Determine the [x, y] coordinate at the center of the cell enclosing the given text.  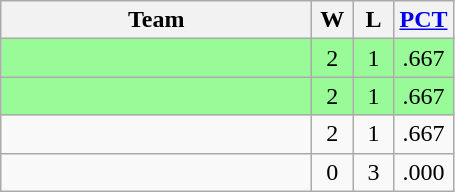
3 [374, 172]
Team [156, 20]
W [332, 20]
0 [332, 172]
L [374, 20]
.000 [424, 172]
PCT [424, 20]
